From the cell containing the given text, extract its center point as (X, Y) coordinate. 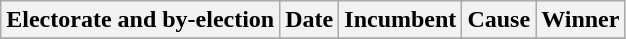
Electorate and by-election (140, 20)
Cause (499, 20)
Date (310, 20)
Winner (580, 20)
Incumbent (400, 20)
